Detect which cell encompasses the target text, then output its [x, y] center coordinate. 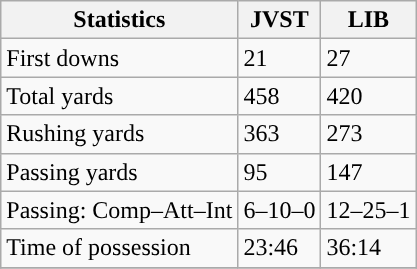
LIB [368, 20]
12–25–1 [368, 210]
JVST [280, 20]
Statistics [120, 20]
273 [368, 134]
458 [280, 96]
95 [280, 172]
36:14 [368, 248]
363 [280, 134]
23:46 [280, 248]
First downs [120, 58]
21 [280, 58]
147 [368, 172]
420 [368, 96]
Total yards [120, 96]
6–10–0 [280, 210]
Time of possession [120, 248]
Passing: Comp–Att–Int [120, 210]
27 [368, 58]
Rushing yards [120, 134]
Passing yards [120, 172]
